Search for the cell housing the specified text and yield its (X, Y) center coordinate. 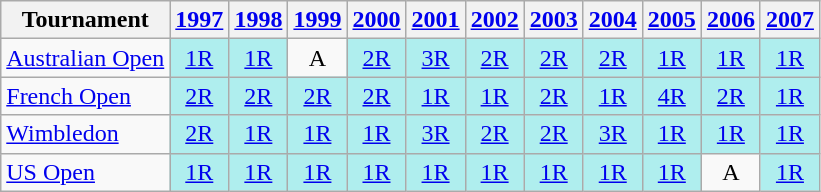
2006 (730, 20)
Tournament (86, 20)
2004 (612, 20)
Wimbledon (86, 134)
French Open (86, 96)
2000 (376, 20)
1999 (318, 20)
2003 (554, 20)
2002 (494, 20)
2007 (790, 20)
1997 (200, 20)
Australian Open (86, 58)
1998 (258, 20)
2001 (436, 20)
US Open (86, 172)
4R (672, 96)
2005 (672, 20)
